From the cell containing the given text, extract its center point as (x, y) coordinate. 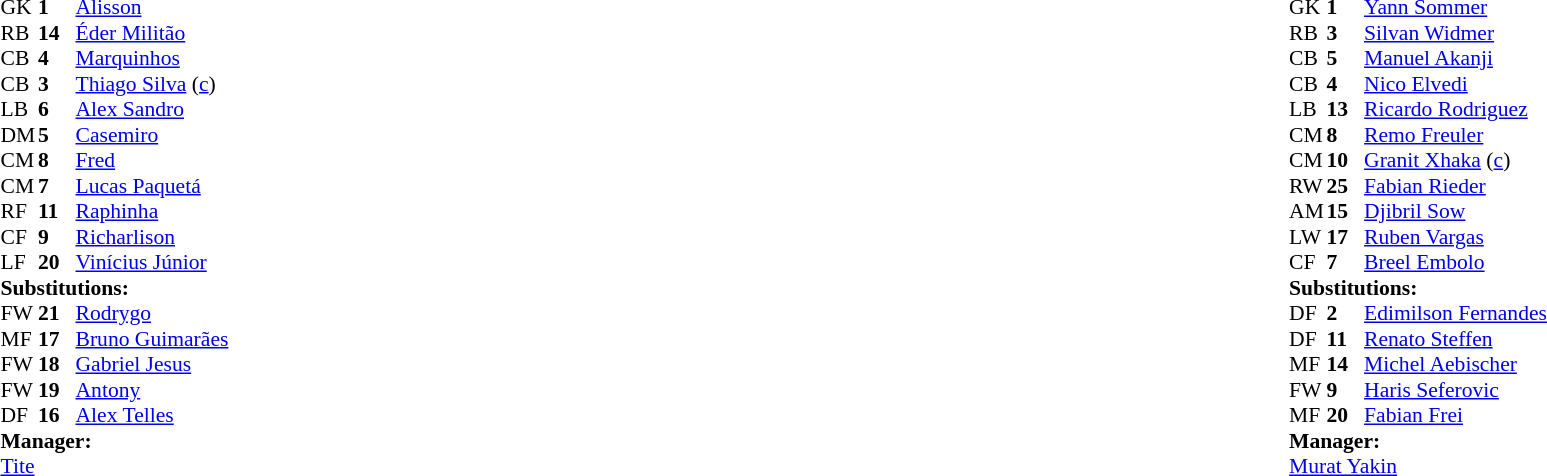
Casemiro (152, 135)
15 (1346, 211)
Marquinhos (152, 59)
Bruno Guimarães (152, 339)
25 (1346, 186)
Djibril Sow (1456, 211)
19 (57, 390)
Fabian Rieder (1456, 186)
LF (19, 263)
Ricardo Rodriguez (1456, 109)
Nico Elvedi (1456, 84)
Silvan Widmer (1456, 33)
Vinícius Júnior (152, 263)
13 (1346, 109)
Richarlison (152, 237)
Antony (152, 390)
Breel Embolo (1456, 263)
Granit Xhaka (c) (1456, 161)
Haris Seferovic (1456, 390)
2 (1346, 313)
18 (57, 365)
Alex Sandro (152, 109)
Alex Telles (152, 415)
Rodrygo (152, 313)
Thiago Silva (c) (152, 84)
Manuel Akanji (1456, 59)
Ruben Vargas (1456, 237)
Éder Militão (152, 33)
RW (1308, 186)
Raphinha (152, 211)
Fred (152, 161)
Lucas Paquetá (152, 186)
Michel Aebischer (1456, 365)
6 (57, 109)
Gabriel Jesus (152, 365)
AM (1308, 211)
Remo Freuler (1456, 135)
DM (19, 135)
21 (57, 313)
Renato Steffen (1456, 339)
16 (57, 415)
RF (19, 211)
Edimilson Fernandes (1456, 313)
10 (1346, 161)
Fabian Frei (1456, 415)
LW (1308, 237)
